Return [X, Y] of the center of cell containing provided text 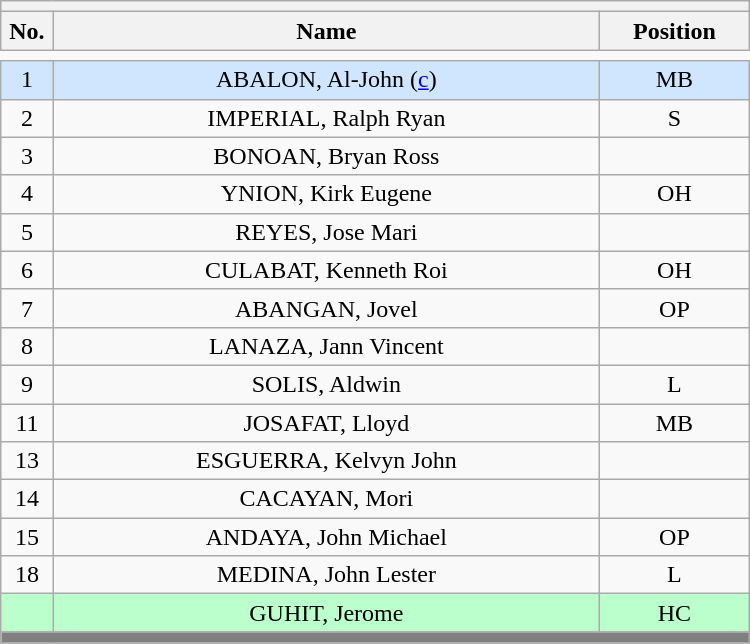
6 [27, 270]
15 [27, 537]
BONOAN, Bryan Ross [326, 156]
7 [27, 308]
IMPERIAL, Ralph Ryan [326, 118]
Name [326, 31]
2 [27, 118]
S [675, 118]
Position [675, 31]
13 [27, 461]
9 [27, 384]
REYES, Jose Mari [326, 232]
GUHIT, Jerome [326, 613]
5 [27, 232]
MEDINA, John Lester [326, 575]
18 [27, 575]
CULABAT, Kenneth Roi [326, 270]
11 [27, 423]
4 [27, 194]
JOSAFAT, Lloyd [326, 423]
1 [27, 80]
8 [27, 346]
CACAYAN, Mori [326, 499]
3 [27, 156]
No. [27, 31]
ABALON, Al-John (c) [326, 80]
LANAZA, Jann Vincent [326, 346]
YNION, Kirk Eugene [326, 194]
14 [27, 499]
ANDAYA, John Michael [326, 537]
ESGUERRA, Kelvyn John [326, 461]
ABANGAN, Jovel [326, 308]
SOLIS, Aldwin [326, 384]
HC [675, 613]
